Search for the cell housing the specified text and yield its (x, y) center coordinate. 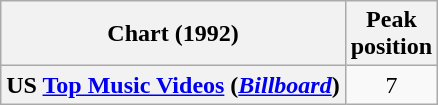
US Top Music Videos (Billboard) (173, 85)
Chart (1992) (173, 34)
Peakposition (391, 34)
7 (391, 85)
